For the text-containing cell, return its midpoint in (X, Y) coordinate format. 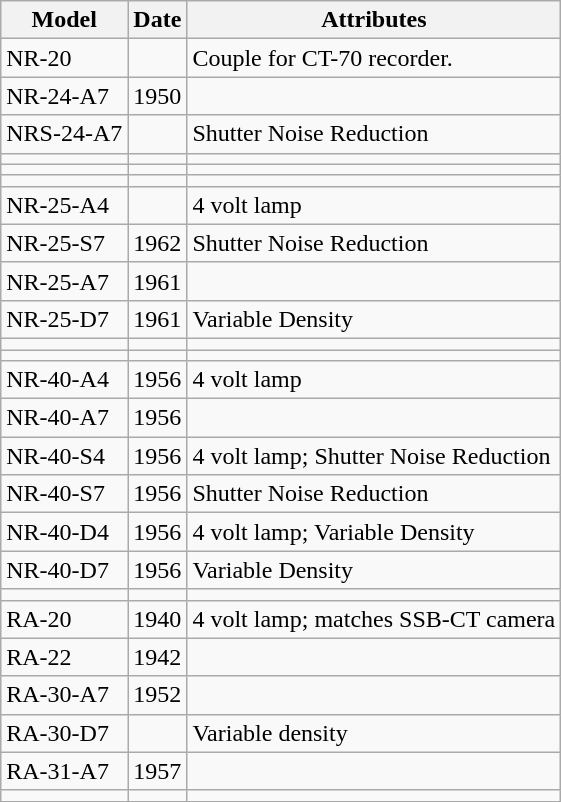
NR-25-A4 (64, 205)
Variable density (374, 733)
4 volt lamp; matches SSB-CT camera (374, 619)
RA-30-A7 (64, 695)
NR-40-S4 (64, 456)
Attributes (374, 20)
1950 (158, 96)
NR-40-D7 (64, 570)
1940 (158, 619)
NR-25-A7 (64, 281)
1957 (158, 771)
NR-40-D4 (64, 532)
NR-40-S7 (64, 494)
NRS-24-A7 (64, 134)
NR-25-D7 (64, 319)
RA-31-A7 (64, 771)
4 volt lamp; Shutter Noise Reduction (374, 456)
4 volt lamp; Variable Density (374, 532)
Model (64, 20)
NR-40-A4 (64, 380)
NR-25-S7 (64, 243)
NR-20 (64, 58)
1942 (158, 657)
NR-24-A7 (64, 96)
1952 (158, 695)
RA-30-D7 (64, 733)
Couple for CT-70 recorder. (374, 58)
RA-20 (64, 619)
NR-40-A7 (64, 418)
RA-22 (64, 657)
1962 (158, 243)
Date (158, 20)
